Capture the cell that displays the provided text and extract its (X, Y) central coordinate. 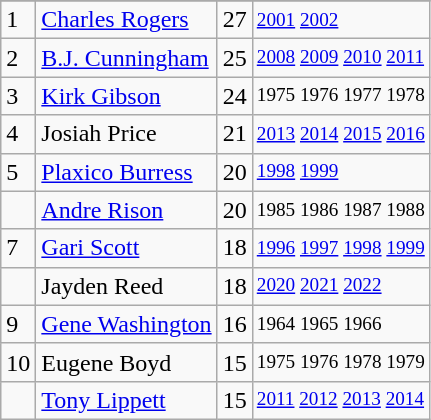
1975 1976 1977 1978 (340, 96)
1985 1986 1987 1988 (340, 210)
5 (18, 172)
10 (18, 362)
Gari Scott (126, 248)
2011 2012 2013 2014 (340, 400)
2001 2002 (340, 20)
4 (18, 134)
Eugene Boyd (126, 362)
27 (234, 20)
16 (234, 324)
2013 2014 2015 2016 (340, 134)
1964 1965 1966 (340, 324)
Charles Rogers (126, 20)
21 (234, 134)
1996 1997 1998 1999 (340, 248)
2008 2009 2010 2011 (340, 58)
Tony Lippett (126, 400)
Gene Washington (126, 324)
Andre Rison (126, 210)
3 (18, 96)
1998 1999 (340, 172)
Plaxico Burress (126, 172)
1 (18, 20)
2020 2021 2022 (340, 286)
2 (18, 58)
B.J. Cunningham (126, 58)
Josiah Price (126, 134)
Jayden Reed (126, 286)
Kirk Gibson (126, 96)
24 (234, 96)
9 (18, 324)
25 (234, 58)
7 (18, 248)
1975 1976 1978 1979 (340, 362)
